Return the [X, Y] coordinate for the center point of the cell that contains the specified text.  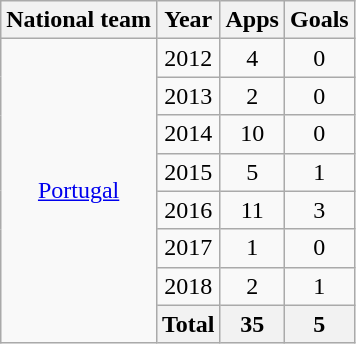
2017 [188, 248]
2015 [188, 172]
Total [188, 324]
4 [252, 58]
10 [252, 134]
Goals [319, 20]
2013 [188, 96]
11 [252, 210]
Year [188, 20]
2014 [188, 134]
Apps [252, 20]
35 [252, 324]
Portugal [79, 191]
2018 [188, 286]
2016 [188, 210]
National team [79, 20]
2012 [188, 58]
3 [319, 210]
